From the cell containing the given text, extract its center point as (X, Y) coordinate. 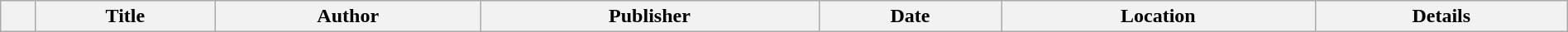
Author (348, 16)
Title (126, 16)
Publisher (650, 16)
Location (1159, 16)
Date (910, 16)
Details (1441, 16)
